Determine the [X, Y] coordinate at the center of the cell enclosing the given text.  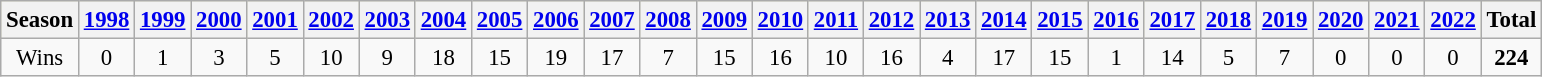
2012 [891, 20]
2006 [556, 20]
2000 [219, 20]
3 [219, 58]
2004 [443, 20]
Wins [40, 58]
Season [40, 20]
2017 [1172, 20]
2010 [780, 20]
2014 [1004, 20]
2007 [612, 20]
18 [443, 58]
2016 [1116, 20]
Total [1511, 20]
2003 [387, 20]
2021 [1397, 20]
2001 [275, 20]
2009 [724, 20]
2008 [668, 20]
2019 [1284, 20]
4 [948, 58]
2015 [1060, 20]
2011 [836, 20]
2020 [1341, 20]
1998 [106, 20]
1999 [163, 20]
2013 [948, 20]
9 [387, 58]
224 [1511, 58]
2005 [500, 20]
19 [556, 58]
2022 [1453, 20]
2002 [331, 20]
2018 [1228, 20]
14 [1172, 58]
